Scan for the cell matching the given text and deliver its [X, Y] coordinate at center. 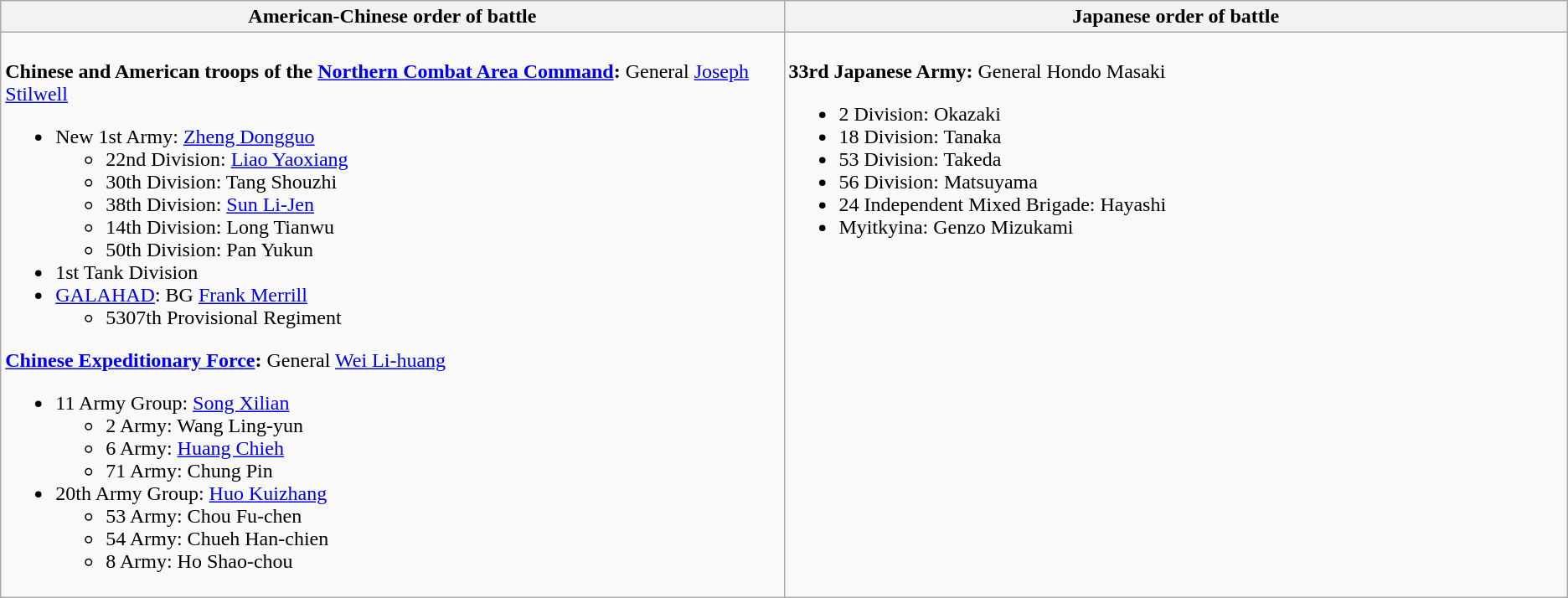
Japanese order of battle [1176, 17]
American-Chinese order of battle [392, 17]
